Pinpoint the cell where the given text exists, returning its (x, y) midpoint coordinate. 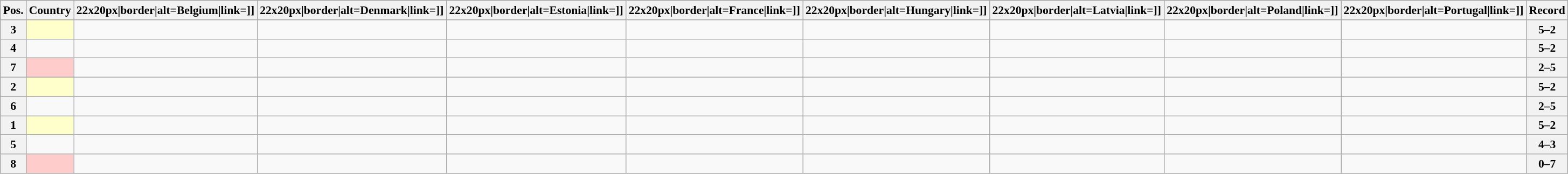
22x20px|border|alt=France|link=]] (714, 10)
Country (50, 10)
5 (13, 145)
8 (13, 164)
7 (13, 68)
22x20px|border|alt=Estonia|link=]] (536, 10)
22x20px|border|alt=Poland|link=]] (1252, 10)
Pos. (13, 10)
6 (13, 106)
Record (1548, 10)
2 (13, 87)
22x20px|border|alt=Latvia|link=]] (1077, 10)
0–7 (1548, 164)
3 (13, 30)
4–3 (1548, 145)
1 (13, 126)
22x20px|border|alt=Denmark|link=]] (351, 10)
22x20px|border|alt=Hungary|link=]] (896, 10)
22x20px|border|alt=Portugal|link=]] (1434, 10)
4 (13, 48)
22x20px|border|alt=Belgium|link=]] (165, 10)
